For the text-containing cell, return its midpoint in [X, Y] coordinate format. 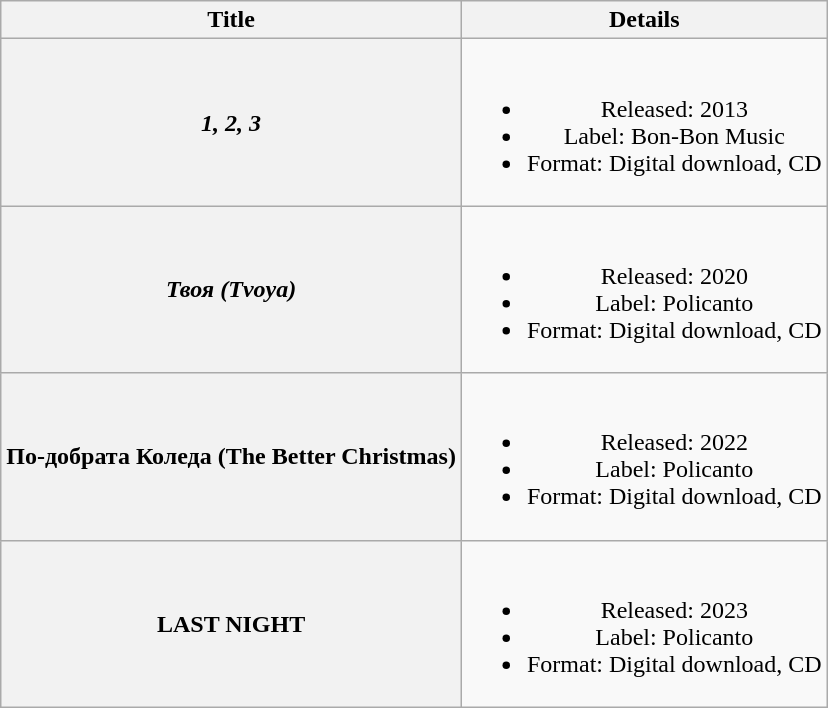
LAST NIGHT [232, 624]
Твоя (Tvoya) [232, 290]
Released: 2020Label: PolicantoFormat: Digital download, CD [644, 290]
Released: 2013Label: Bon-Bon MusicFormat: Digital download, CD [644, 122]
Title [232, 20]
1, 2, 3 [232, 122]
По-добрата Коледа (The Better Christmas) [232, 456]
Released: 2023Label: PolicantoFormat: Digital download, CD [644, 624]
Details [644, 20]
Released: 2022Label: PolicantoFormat: Digital download, CD [644, 456]
